Output the (X, Y) coordinate of the center of the cell containing the given text.  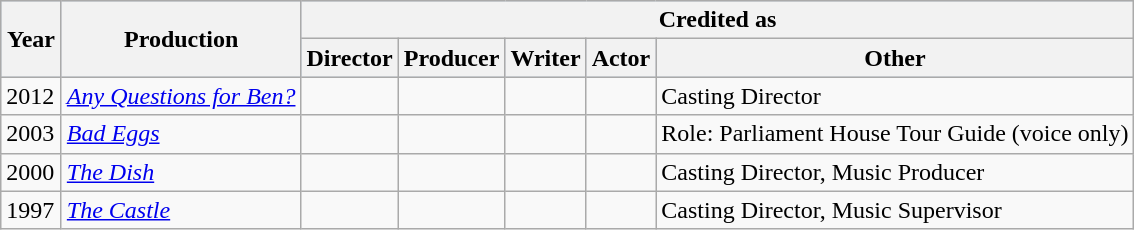
Year (32, 39)
1997 (32, 210)
The Castle (181, 210)
Any Questions for Ben? (181, 96)
2003 (32, 134)
Credited as (718, 20)
Production (181, 39)
Role: Parliament House Tour Guide (voice only) (895, 134)
Producer (452, 58)
Casting Director (895, 96)
The Dish (181, 172)
Bad Eggs (181, 134)
2000 (32, 172)
2012 (32, 96)
Director (350, 58)
Casting Director, Music Producer (895, 172)
Actor (621, 58)
Other (895, 58)
Writer (546, 58)
Casting Director, Music Supervisor (895, 210)
